Output the (x, y) coordinate of the center of the cell containing the given text.  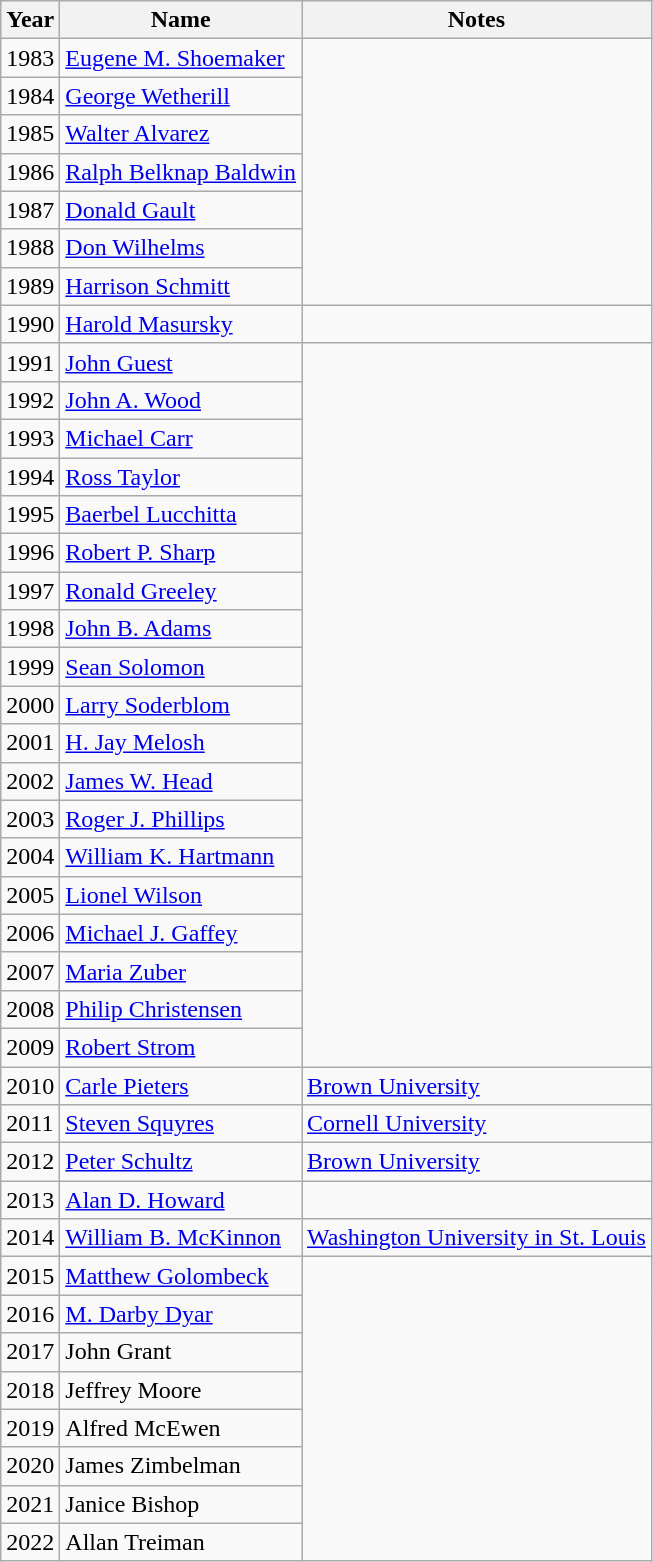
Roger J. Phillips (181, 819)
Ross Taylor (181, 477)
2019 (30, 1428)
Michael J. Gaffey (181, 933)
John Guest (181, 362)
Lionel Wilson (181, 895)
2022 (30, 1542)
2000 (30, 705)
1995 (30, 515)
1998 (30, 629)
2017 (30, 1352)
Name (181, 20)
1996 (30, 553)
1992 (30, 400)
2004 (30, 857)
2013 (30, 1200)
John B. Adams (181, 629)
2009 (30, 1047)
2020 (30, 1466)
2007 (30, 971)
Carle Pieters (181, 1085)
2014 (30, 1238)
2005 (30, 895)
2011 (30, 1124)
Harrison Schmitt (181, 286)
1988 (30, 248)
William K. Hartmann (181, 857)
James Zimbelman (181, 1466)
H. Jay Melosh (181, 743)
1986 (30, 172)
Robert Strom (181, 1047)
Ronald Greeley (181, 591)
1990 (30, 324)
1983 (30, 58)
Don Wilhelms (181, 248)
2016 (30, 1314)
Michael Carr (181, 438)
Cornell University (477, 1124)
1987 (30, 210)
Year (30, 20)
1991 (30, 362)
Eugene M. Shoemaker (181, 58)
George Wetherill (181, 96)
Allan Treiman (181, 1542)
2003 (30, 819)
Philip Christensen (181, 1009)
James W. Head (181, 781)
2021 (30, 1504)
2010 (30, 1085)
1993 (30, 438)
Harold Masursky (181, 324)
Donald Gault (181, 210)
Alfred McEwen (181, 1428)
Ralph Belknap Baldwin (181, 172)
1999 (30, 667)
John Grant (181, 1352)
Peter Schultz (181, 1162)
2002 (30, 781)
Sean Solomon (181, 667)
2008 (30, 1009)
Notes (477, 20)
1985 (30, 134)
1997 (30, 591)
Alan D. Howard (181, 1200)
2015 (30, 1276)
2001 (30, 743)
Steven Squyres (181, 1124)
Matthew Golombeck (181, 1276)
Walter Alvarez (181, 134)
M. Darby Dyar (181, 1314)
Jeffrey Moore (181, 1390)
Maria Zuber (181, 971)
Washington University in St. Louis (477, 1238)
1989 (30, 286)
Janice Bishop (181, 1504)
Larry Soderblom (181, 705)
Robert P. Sharp (181, 553)
Baerbel Lucchitta (181, 515)
2012 (30, 1162)
2018 (30, 1390)
1984 (30, 96)
John A. Wood (181, 400)
1994 (30, 477)
William B. McKinnon (181, 1238)
2006 (30, 933)
